Locate the cell with the specified text and output its (X, Y) center coordinate. 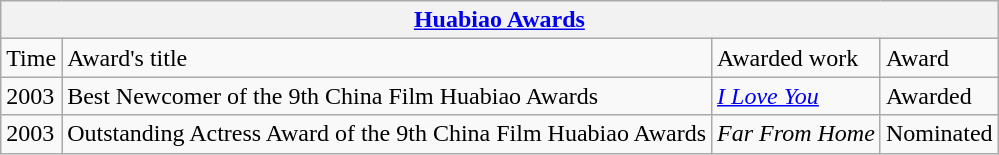
Nominated (939, 134)
Award's title (387, 58)
Best Newcomer of the 9th China Film Huabiao Awards (387, 96)
Awarded work (796, 58)
Outstanding Actress Award of the 9th China Film Huabiao Awards (387, 134)
Time (32, 58)
Award (939, 58)
Huabiao Awards (500, 20)
Far From Home (796, 134)
I Love You (796, 96)
Awarded (939, 96)
